Find where the given text appears and provide that cell's center as [x, y] coordinate. 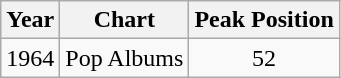
Year [30, 20]
Chart [124, 20]
Pop Albums [124, 58]
52 [264, 58]
1964 [30, 58]
Peak Position [264, 20]
